From the cell containing the given text, extract its center point as [x, y] coordinate. 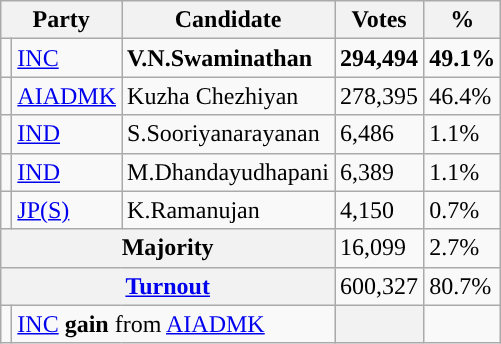
S.Sooriyanarayanan [228, 134]
Party [62, 20]
Turnout [168, 286]
AIADMK [67, 96]
600,327 [380, 286]
2.7% [462, 248]
0.7% [462, 210]
278,395 [380, 96]
V.N.Swaminathan [228, 58]
K.Ramanujan [228, 210]
Candidate [228, 20]
80.7% [462, 286]
46.4% [462, 96]
INC [67, 58]
294,494 [380, 58]
INC gain from AIADMK [174, 324]
Majority [168, 248]
Votes [380, 20]
% [462, 20]
Kuzha Chezhiyan [228, 96]
6,486 [380, 134]
6,389 [380, 172]
16,099 [380, 248]
JP(S) [67, 210]
4,150 [380, 210]
49.1% [462, 58]
M.Dhandayudhapani [228, 172]
